From the cell containing the given text, extract its center point as [x, y] coordinate. 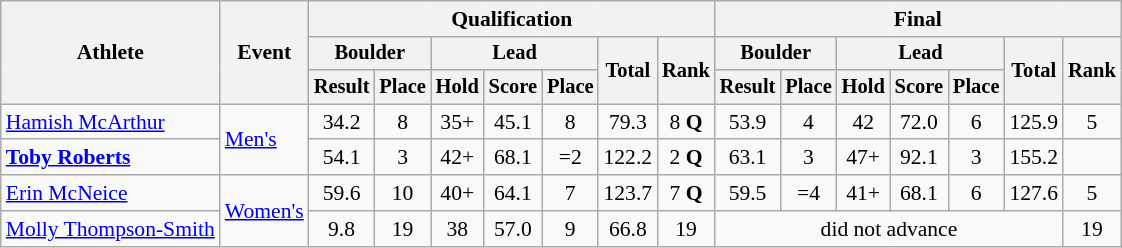
79.3 [628, 122]
8 Q [686, 122]
Hamish McArthur [110, 122]
2 Q [686, 158]
53.9 [748, 122]
9 [570, 229]
Qualification [512, 19]
10 [402, 193]
40+ [458, 193]
64.1 [513, 193]
=4 [808, 193]
Final [918, 19]
125.9 [1034, 122]
155.2 [1034, 158]
45.1 [513, 122]
59.5 [748, 193]
=2 [570, 158]
127.6 [1034, 193]
42 [864, 122]
92.1 [919, 158]
Molly Thompson-Smith [110, 229]
Athlete [110, 52]
59.6 [342, 193]
Women's [264, 210]
did not advance [889, 229]
47+ [864, 158]
34.2 [342, 122]
7 [570, 193]
66.8 [628, 229]
Event [264, 52]
54.1 [342, 158]
72.0 [919, 122]
41+ [864, 193]
42+ [458, 158]
57.0 [513, 229]
Erin McNeice [110, 193]
7 Q [686, 193]
9.8 [342, 229]
Men's [264, 140]
4 [808, 122]
63.1 [748, 158]
Toby Roberts [110, 158]
35+ [458, 122]
38 [458, 229]
123.7 [628, 193]
122.2 [628, 158]
